From the cell containing the given text, extract its center point as (X, Y) coordinate. 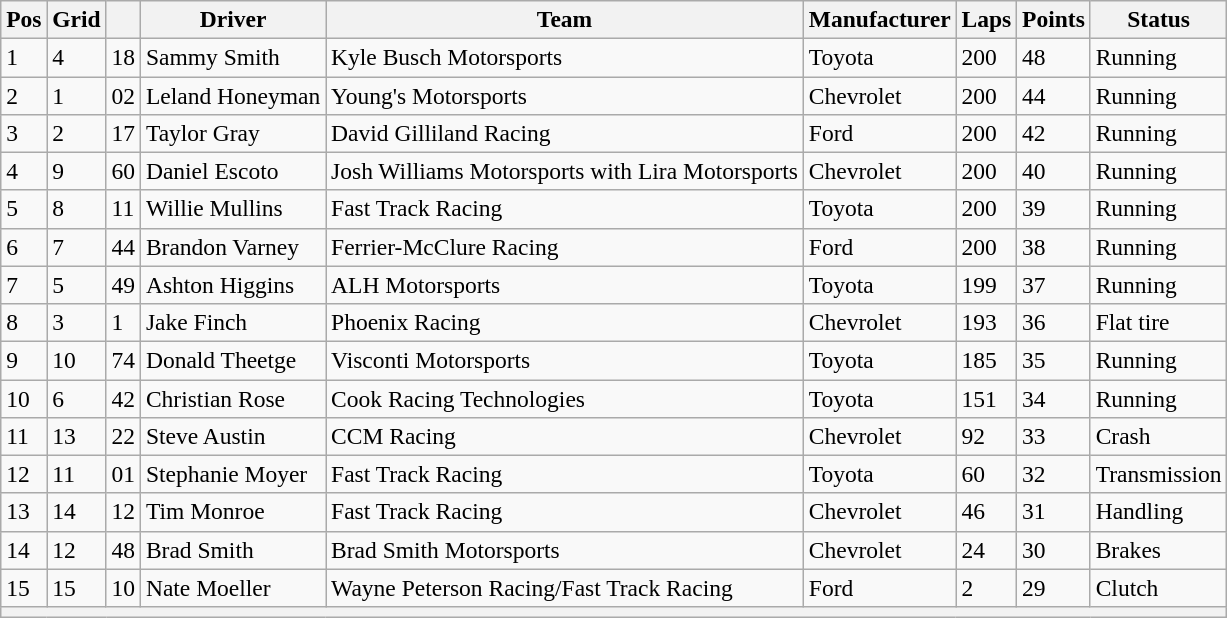
36 (1054, 322)
24 (986, 550)
Taylor Gray (232, 133)
185 (986, 360)
Ferrier-McClure Racing (565, 247)
151 (986, 398)
Stephanie Moyer (232, 474)
22 (123, 436)
30 (1054, 550)
Laps (986, 19)
Nate Moeller (232, 588)
02 (123, 95)
32 (1054, 474)
Tim Monroe (232, 512)
33 (1054, 436)
Grid (76, 19)
Jake Finch (232, 322)
Transmission (1158, 474)
46 (986, 512)
40 (1054, 171)
Donald Theetge (232, 360)
Steve Austin (232, 436)
Visconti Motorsports (565, 360)
Cook Racing Technologies (565, 398)
29 (1054, 588)
Daniel Escoto (232, 171)
Brandon Varney (232, 247)
Josh Williams Motorsports with Lira Motorsports (565, 171)
Brakes (1158, 550)
Phoenix Racing (565, 322)
ALH Motorsports (565, 285)
39 (1054, 209)
35 (1054, 360)
Wayne Peterson Racing/Fast Track Racing (565, 588)
Willie Mullins (232, 209)
Brad Smith Motorsports (565, 550)
Kyle Busch Motorsports (565, 57)
David Gilliland Racing (565, 133)
Brad Smith (232, 550)
CCM Racing (565, 436)
31 (1054, 512)
Pos (24, 19)
38 (1054, 247)
Flat tire (1158, 322)
74 (123, 360)
193 (986, 322)
92 (986, 436)
Crash (1158, 436)
Leland Honeyman (232, 95)
17 (123, 133)
Young's Motorsports (565, 95)
Points (1054, 19)
Manufacturer (880, 19)
49 (123, 285)
34 (1054, 398)
Christian Rose (232, 398)
Driver (232, 19)
Handling (1158, 512)
Team (565, 19)
Ashton Higgins (232, 285)
Clutch (1158, 588)
18 (123, 57)
199 (986, 285)
Status (1158, 19)
37 (1054, 285)
01 (123, 474)
Sammy Smith (232, 57)
